Search for the cell housing the specified text and yield its (x, y) center coordinate. 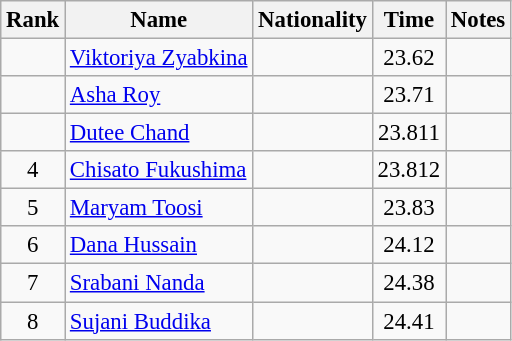
8 (33, 321)
Dana Hussain (159, 245)
Dutee Chand (159, 133)
Nationality (312, 20)
Sujani Buddika (159, 321)
24.12 (408, 245)
Maryam Toosi (159, 208)
24.41 (408, 321)
7 (33, 283)
Notes (478, 20)
5 (33, 208)
23.62 (408, 58)
Rank (33, 20)
23.812 (408, 170)
23.71 (408, 95)
23.83 (408, 208)
Time (408, 20)
Chisato Fukushima (159, 170)
4 (33, 170)
23.811 (408, 133)
24.38 (408, 283)
Srabani Nanda (159, 283)
Viktoriya Zyabkina (159, 58)
Asha Roy (159, 95)
6 (33, 245)
Name (159, 20)
